Locate the cell with the specified text and output its [X, Y] center coordinate. 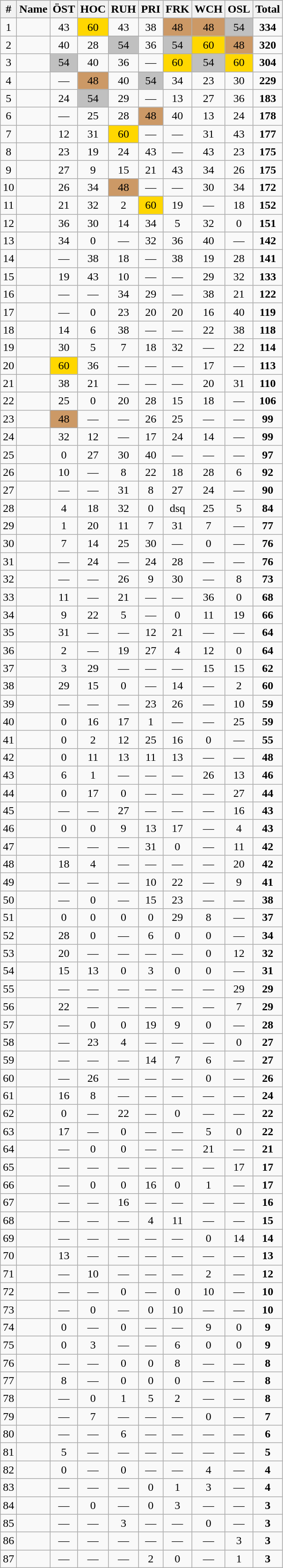
151 [268, 223]
49 [8, 882]
75 [8, 1345]
110 [268, 383]
OSL [239, 9]
133 [268, 277]
172 [268, 187]
142 [268, 241]
69 [8, 1238]
118 [268, 330]
122 [268, 294]
71 [8, 1274]
119 [268, 312]
114 [268, 348]
106 [268, 401]
67 [8, 1203]
86 [8, 1541]
70 [8, 1256]
ÖST [64, 9]
87 [8, 1559]
80 [8, 1434]
50 [8, 900]
FRK [177, 9]
229 [268, 80]
dsq [177, 508]
81 [8, 1452]
177 [268, 134]
39 [8, 704]
63 [8, 1131]
RUH [123, 9]
113 [268, 365]
45 [8, 811]
PRI [151, 9]
83 [8, 1488]
183 [268, 98]
58 [8, 1042]
61 [8, 1096]
92 [268, 472]
47 [8, 846]
Total [268, 9]
97 [268, 454]
334 [268, 27]
82 [8, 1470]
35 [8, 633]
WCH [209, 9]
53 [8, 953]
HOC [93, 9]
Name [34, 9]
65 [8, 1167]
320 [268, 45]
178 [268, 116]
72 [8, 1291]
74 [8, 1327]
51 [8, 918]
152 [268, 205]
141 [268, 259]
78 [8, 1399]
56 [8, 1006]
90 [268, 490]
57 [8, 1024]
85 [8, 1523]
304 [268, 63]
# [8, 9]
79 [8, 1416]
52 [8, 935]
33 [8, 597]
